From the cell containing the given text, extract its center point as (X, Y) coordinate. 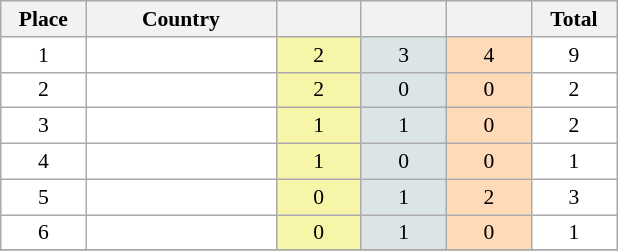
5 (44, 197)
9 (574, 55)
Country (181, 19)
Place (44, 19)
6 (44, 233)
Total (574, 19)
